Extract the [x, y] coordinate from the center of the cell holding the provided text.  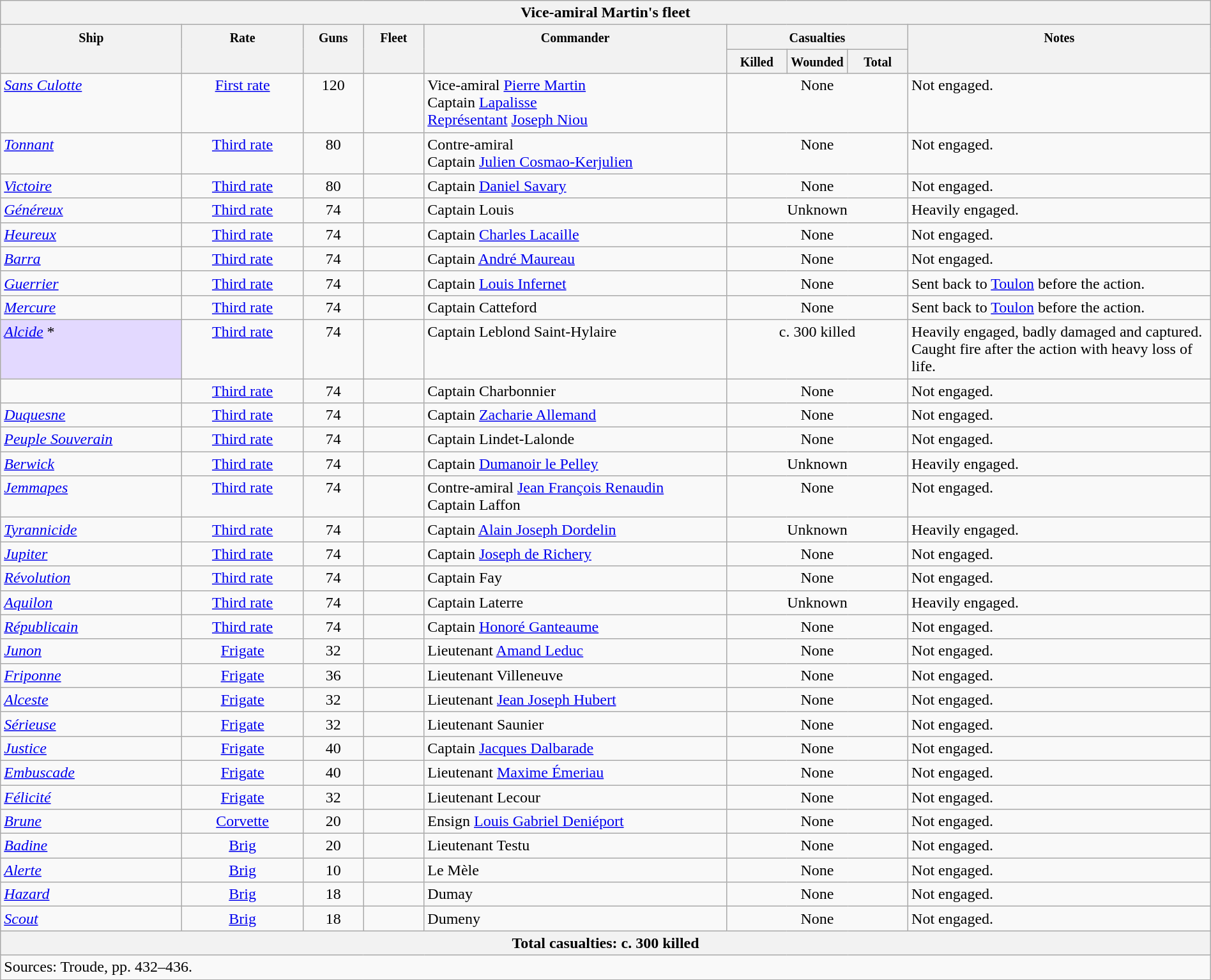
Contre-amiral Captain Julien Cosmao-Kerjulien [575, 153]
Heavily engaged, badly damaged and captured. Caught fire after the action with heavy loss of life. [1060, 349]
Lieutenant Testu [575, 846]
Victoire [91, 186]
Wounded [818, 61]
Rate [243, 49]
Sans Culotte [91, 103]
Captain Leblond Saint-Hylaire [575, 349]
Captain Zacharie Allemand [575, 415]
Captain André Maureau [575, 259]
Tyrannicide [91, 530]
Dumay [575, 894]
Captain Louis Infernet [575, 283]
Captain Honoré Ganteaume [575, 627]
Mercure [91, 307]
Vice-amiral Martin's fleet [605, 13]
Le Mèle [575, 870]
Killed [756, 61]
Tonnant [91, 153]
Alcide * [91, 349]
Embuscade [91, 772]
Hazard [91, 894]
First rate [243, 103]
Heureux [91, 234]
Scout [91, 919]
Brune [91, 822]
Captain Charbonnier [575, 390]
Captain Dumanoir le Pelley [575, 464]
Captain Fay [575, 578]
Alerte [91, 870]
Guns [333, 49]
Captain Laterre [575, 602]
Duquesne [91, 415]
Guerrier [91, 283]
Peuple Souverain [91, 440]
Jemmapes [91, 497]
Captain Daniel Savary [575, 186]
Lieutenant Saunier [575, 724]
Captain Charles Lacaille [575, 234]
Captain Louis [575, 210]
Sources: Troude, pp. 432–436. [605, 967]
10 [333, 870]
36 [333, 675]
Notes [1060, 49]
Casualties [817, 37]
Ship [91, 49]
Contre-amiral Jean François RenaudinCaptain Laffon [575, 497]
Barra [91, 259]
Félicité [91, 797]
Captain Alain Joseph Dordelin [575, 530]
Révolution [91, 578]
Captain Jacques Dalbarade [575, 748]
120 [333, 103]
Lieutenant Maxime Émeriau [575, 772]
Corvette [243, 822]
Dumeny [575, 919]
Junon [91, 651]
Captain Lindet-Lalonde [575, 440]
Lieutenant Villeneuve [575, 675]
Républicain [91, 627]
Alceste [91, 700]
Lieutenant Amand Leduc [575, 651]
Fleet [393, 49]
c. 300 killed [817, 349]
Lieutenant Lecour [575, 797]
Sérieuse [91, 724]
Jupiter [91, 554]
Commander [575, 49]
Captain Joseph de Richery [575, 554]
Justice [91, 748]
Captain Catteford [575, 307]
Aquilon [91, 602]
Total casualties: c. 300 killed [605, 943]
Lieutenant Jean Joseph Hubert [575, 700]
Vice-amiral Pierre MartinCaptain LapalisseReprésentant Joseph Niou [575, 103]
Généreux [91, 210]
Total [878, 61]
Ensign Louis Gabriel Deniéport [575, 822]
Friponne [91, 675]
Berwick [91, 464]
Badine [91, 846]
